Provide the (x, y) coordinate of the cell's center where the given text is located.  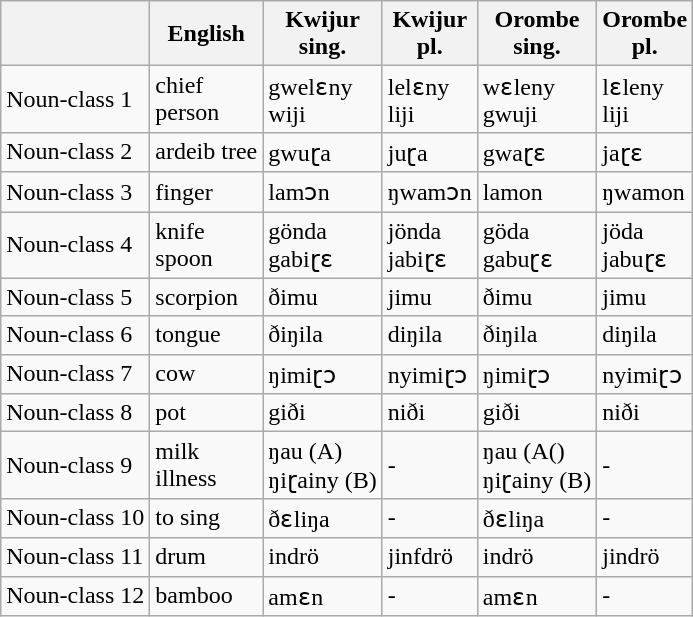
Noun-class 2 (76, 152)
cow (206, 374)
ŋwamɔn (430, 192)
gwelɛnywiji (322, 100)
Kwijursing. (322, 34)
Orombesing. (536, 34)
scorpion (206, 297)
pot (206, 413)
lɛlenyliji (645, 100)
jinfdrö (430, 557)
English (206, 34)
Noun-class 5 (76, 297)
Noun-class 9 (76, 466)
Noun-class 6 (76, 335)
Noun-class 4 (76, 246)
jöndajabiɽɛ (430, 246)
Kwijurpl. (430, 34)
lelɛnyliji (430, 100)
Noun-class 10 (76, 518)
tongue (206, 335)
jaɽɛ (645, 152)
jindrö (645, 557)
lamon (536, 192)
drum (206, 557)
finger (206, 192)
Orombepl. (645, 34)
ŋau (A)ŋiɽainy (B) (322, 466)
ŋwamon (645, 192)
gödagabuɽɛ (536, 246)
knifespoon (206, 246)
Noun-class 3 (76, 192)
Noun-class 1 (76, 100)
ardeib tree (206, 152)
chiefperson (206, 100)
Noun-class 7 (76, 374)
to sing (206, 518)
jödajabuɽɛ (645, 246)
Noun-class 8 (76, 413)
ŋau (A()ŋiɽainy (B) (536, 466)
juɽa (430, 152)
wɛlenygwuji (536, 100)
lamɔn (322, 192)
gwaɽɛ (536, 152)
Noun-class 11 (76, 557)
gwuɽa (322, 152)
bamboo (206, 596)
milkillness (206, 466)
Noun-class 12 (76, 596)
göndagabiɽɛ (322, 246)
